From the cell containing the given text, extract its center point as [X, Y] coordinate. 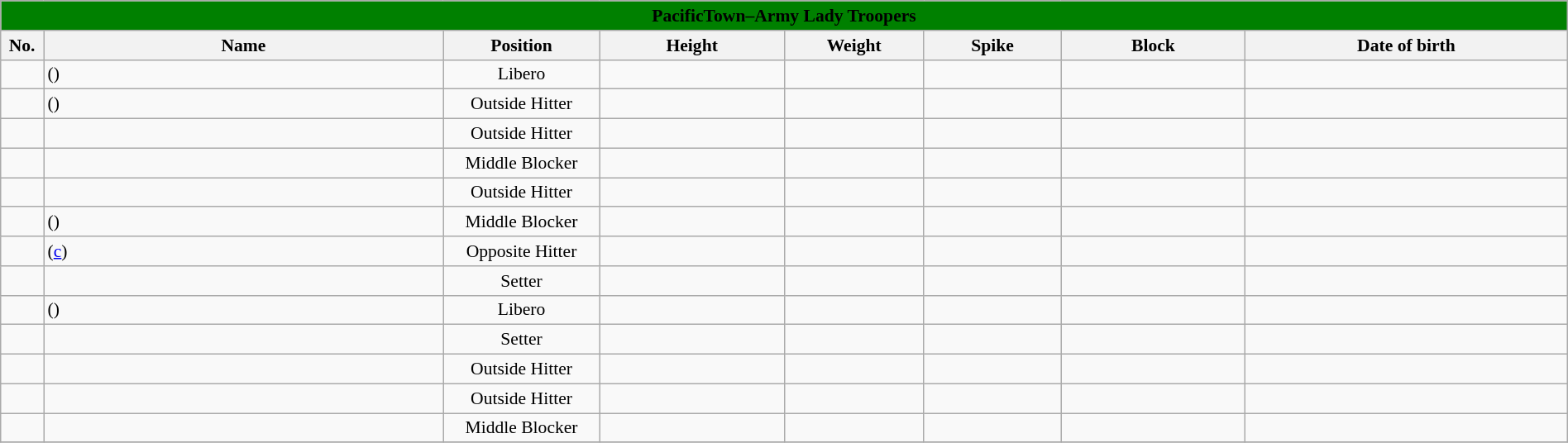
PacificTown–Army Lady Troopers [784, 16]
Weight [854, 45]
Height [692, 45]
Name [243, 45]
Block [1153, 45]
Opposite Hitter [521, 251]
No. [22, 45]
(c) [243, 251]
Date of birth [1407, 45]
Position [521, 45]
Spike [992, 45]
